Extract the (X, Y) coordinate from the center of the cell holding the provided text.  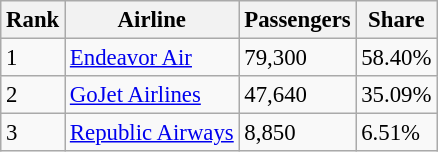
Republic Airways (152, 133)
Share (396, 20)
3 (33, 133)
8,850 (298, 133)
35.09% (396, 95)
GoJet Airlines (152, 95)
6.51% (396, 133)
58.40% (396, 58)
47,640 (298, 95)
Airline (152, 20)
2 (33, 95)
Endeavor Air (152, 58)
79,300 (298, 58)
1 (33, 58)
Passengers (298, 20)
Rank (33, 20)
